Output the (x, y) coordinate of the center of the cell containing the given text.  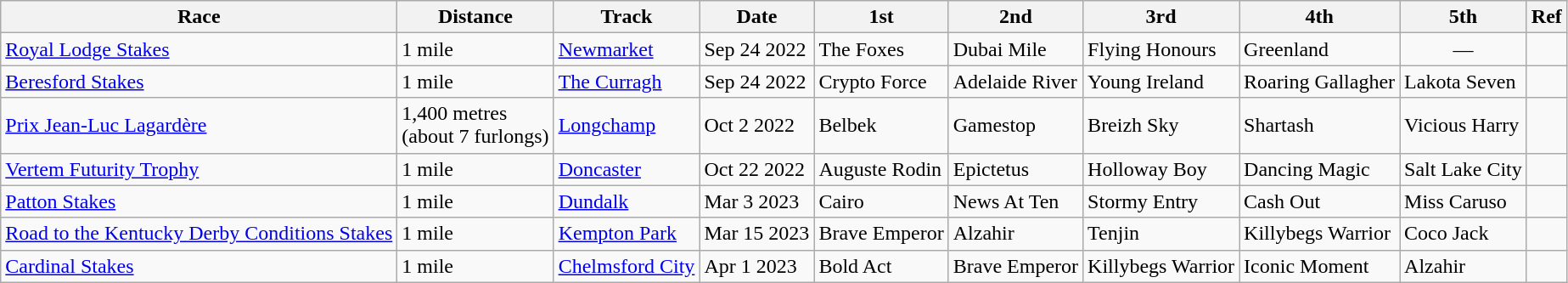
Ref (1547, 17)
Vicious Harry (1464, 126)
The Curragh (627, 82)
Bold Act (881, 266)
Miss Caruso (1464, 201)
Dancing Magic (1319, 169)
Auguste Rodin (881, 169)
1,400 metres(about 7 furlongs) (475, 126)
Chelmsford City (627, 266)
Road to the Kentucky Derby Conditions Stakes (199, 234)
Holloway Boy (1161, 169)
Patton Stakes (199, 201)
Epictetus (1015, 169)
Beresford Stakes (199, 82)
Race (199, 17)
Oct 22 2022 (757, 169)
Stormy Entry (1161, 201)
Newmarket (627, 49)
Cash Out (1319, 201)
Iconic Moment (1319, 266)
News At Ten (1015, 201)
Track (627, 17)
Gamestop (1015, 126)
Belbek (881, 126)
Tenjin (1161, 234)
Apr 1 2023 (757, 266)
— (1464, 49)
1st (881, 17)
Crypto Force (881, 82)
Dundalk (627, 201)
Royal Lodge Stakes (199, 49)
Dubai Mile (1015, 49)
Date (757, 17)
Kempton Park (627, 234)
Distance (475, 17)
Doncaster (627, 169)
5th (1464, 17)
Roaring Gallagher (1319, 82)
Mar 3 2023 (757, 201)
Prix Jean-Luc Lagardère (199, 126)
Oct 2 2022 (757, 126)
Vertem Futurity Trophy (199, 169)
Cardinal Stakes (199, 266)
Lakota Seven (1464, 82)
The Foxes (881, 49)
Coco Jack (1464, 234)
Flying Honours (1161, 49)
2nd (1015, 17)
Mar 15 2023 (757, 234)
Breizh Sky (1161, 126)
Salt Lake City (1464, 169)
Longchamp (627, 126)
3rd (1161, 17)
Young Ireland (1161, 82)
Shartash (1319, 126)
4th (1319, 17)
Cairo (881, 201)
Adelaide River (1015, 82)
Greenland (1319, 49)
